Output the (x, y) coordinate of the center of the cell containing the given text.  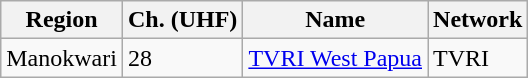
Ch. (UHF) (182, 20)
TVRI (478, 58)
Name (336, 20)
Network (478, 20)
Manokwari (62, 58)
Region (62, 20)
TVRI West Papua (336, 58)
28 (182, 58)
